Scan for the cell matching the given text and deliver its (X, Y) coordinate at center. 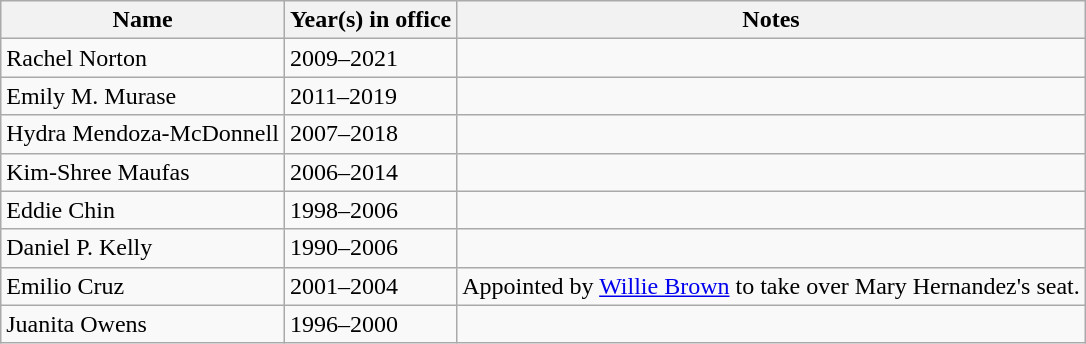
Kim-Shree Maufas (143, 172)
Eddie Chin (143, 210)
Rachel Norton (143, 58)
Daniel P. Kelly (143, 248)
2007–2018 (370, 134)
2011–2019 (370, 96)
Name (143, 20)
Hydra Mendoza-McDonnell (143, 134)
Year(s) in office (370, 20)
Juanita Owens (143, 324)
2006–2014 (370, 172)
Emily M. Murase (143, 96)
1990–2006 (370, 248)
Emilio Cruz (143, 286)
Notes (771, 20)
Appointed by Willie Brown to take over Mary Hernandez's seat. (771, 286)
1998–2006 (370, 210)
2009–2021 (370, 58)
2001–2004 (370, 286)
1996–2000 (370, 324)
